Provide the [x, y] coordinate of the cell's center where the given text is located.  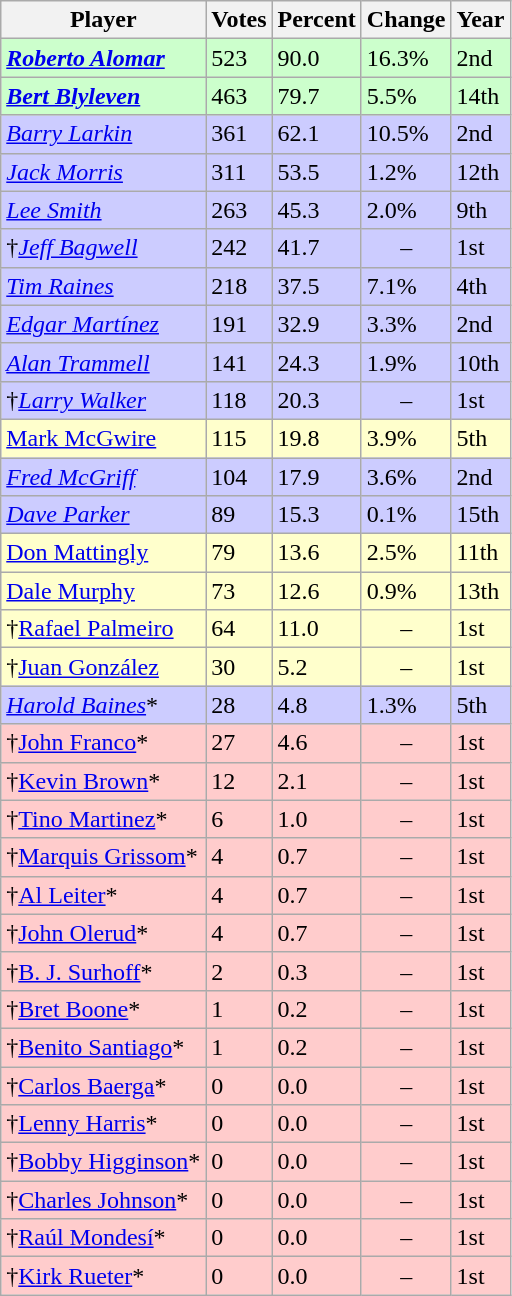
14th [480, 96]
7.1% [406, 286]
24.3 [316, 362]
†Charles Johnson* [104, 1200]
79.7 [316, 96]
15th [480, 515]
Change [406, 20]
41.7 [316, 248]
89 [239, 515]
Don Mattingly [104, 553]
53.5 [316, 172]
28 [239, 705]
Dave Parker [104, 515]
90.0 [316, 58]
13.6 [316, 553]
242 [239, 248]
†Tino Martinez* [104, 819]
Votes [239, 20]
0.1% [406, 515]
2.1 [316, 781]
†Jeff Bagwell [104, 248]
†Larry Walker [104, 400]
12 [239, 781]
463 [239, 96]
5.2 [316, 667]
†B. J. Surhoff* [104, 971]
10th [480, 362]
†Kirk Rueter* [104, 1276]
45.3 [316, 210]
17.9 [316, 477]
2.5% [406, 553]
104 [239, 477]
†Juan González [104, 667]
3.6% [406, 477]
4.6 [316, 743]
32.9 [316, 324]
†John Franco* [104, 743]
1.0 [316, 819]
9th [480, 210]
141 [239, 362]
27 [239, 743]
Harold Baines* [104, 705]
Alan Trammell [104, 362]
Percent [316, 20]
19.8 [316, 438]
20.3 [316, 400]
1.9% [406, 362]
6 [239, 819]
Edgar Martínez [104, 324]
1.3% [406, 705]
62.1 [316, 134]
11.0 [316, 629]
Barry Larkin [104, 134]
115 [239, 438]
64 [239, 629]
Dale Murphy [104, 591]
†Bobby Higginson* [104, 1162]
3.9% [406, 438]
Bert Blyleven [104, 96]
0.9% [406, 591]
12th [480, 172]
†Kevin Brown* [104, 781]
12.6 [316, 591]
†Raúl Mondesí* [104, 1238]
Mark McGwire [104, 438]
79 [239, 553]
Jack Morris [104, 172]
11th [480, 553]
Roberto Alomar [104, 58]
Lee Smith [104, 210]
†Benito Santiago* [104, 1047]
191 [239, 324]
4th [480, 286]
†Lenny Harris* [104, 1124]
†Marquis Grissom* [104, 857]
2.0% [406, 210]
†Rafael Palmeiro [104, 629]
†John Olerud* [104, 933]
Player [104, 20]
263 [239, 210]
†Bret Boone* [104, 1009]
73 [239, 591]
13th [480, 591]
523 [239, 58]
30 [239, 667]
16.3% [406, 58]
Tim Raines [104, 286]
2 [239, 971]
Year [480, 20]
361 [239, 134]
218 [239, 286]
†Al Leiter* [104, 895]
†Carlos Baerga* [104, 1085]
15.3 [316, 515]
5.5% [406, 96]
118 [239, 400]
311 [239, 172]
10.5% [406, 134]
4.8 [316, 705]
3.3% [406, 324]
0.3 [316, 971]
1.2% [406, 172]
Fred McGriff [104, 477]
37.5 [316, 286]
